Pinpoint the cell where the given text exists, returning its (x, y) midpoint coordinate. 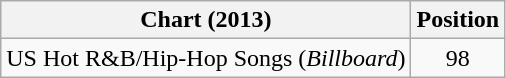
US Hot R&B/Hip-Hop Songs (Billboard) (206, 58)
Chart (2013) (206, 20)
98 (458, 58)
Position (458, 20)
